Return the [x, y] coordinate for the center point of the cell that contains the specified text.  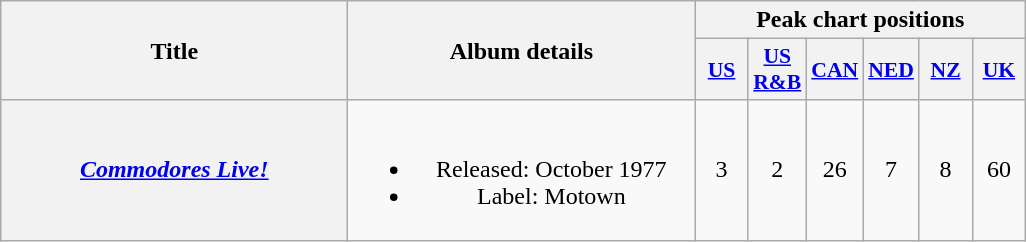
60 [998, 170]
Commodores Live! [174, 170]
UK [998, 70]
26 [834, 170]
USR&B [777, 70]
Peak chart positions [860, 20]
7 [891, 170]
3 [722, 170]
Title [174, 50]
Released: October 1977Label: Motown [522, 170]
CAN [834, 70]
8 [946, 170]
NZ [946, 70]
US [722, 70]
NED [891, 70]
Album details [522, 50]
2 [777, 170]
